Provide the [x, y] coordinate of the cell's center where the given text is located.  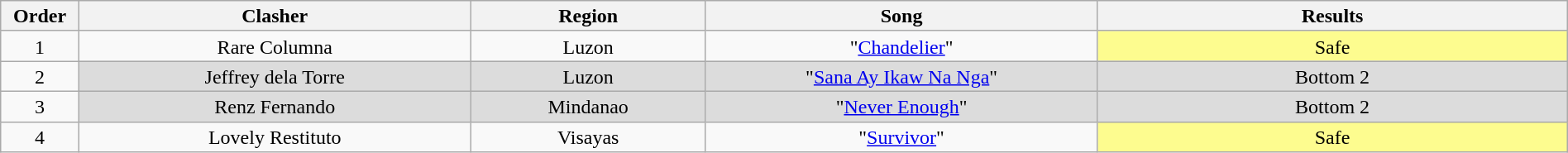
Rare Columna [275, 46]
4 [40, 137]
"Sana Ay Ikaw Na Nga" [901, 76]
"Survivor" [901, 137]
Region [588, 17]
Lovely Restituto [275, 137]
Song [901, 17]
Results [1332, 17]
Mindanao [588, 106]
3 [40, 106]
1 [40, 46]
2 [40, 76]
Clasher [275, 17]
Visayas [588, 137]
Jeffrey dela Torre [275, 76]
"Never Enough" [901, 106]
Order [40, 17]
Renz Fernando [275, 106]
"Chandelier" [901, 46]
